Detect which cell encompasses the target text, then output its [x, y] center coordinate. 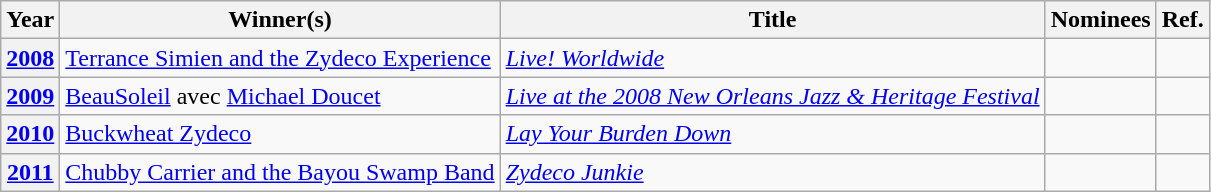
2010 [30, 134]
2009 [30, 96]
Live! Worldwide [772, 58]
Ref. [1182, 20]
Year [30, 20]
Title [772, 20]
Nominees [1100, 20]
Lay Your Burden Down [772, 134]
2011 [30, 172]
Chubby Carrier and the Bayou Swamp Band [280, 172]
Live at the 2008 New Orleans Jazz & Heritage Festival [772, 96]
BeauSoleil avec Michael Doucet [280, 96]
2008 [30, 58]
Buckwheat Zydeco [280, 134]
Winner(s) [280, 20]
Zydeco Junkie [772, 172]
Terrance Simien and the Zydeco Experience [280, 58]
